Detect which cell encompasses the target text, then output its (X, Y) center coordinate. 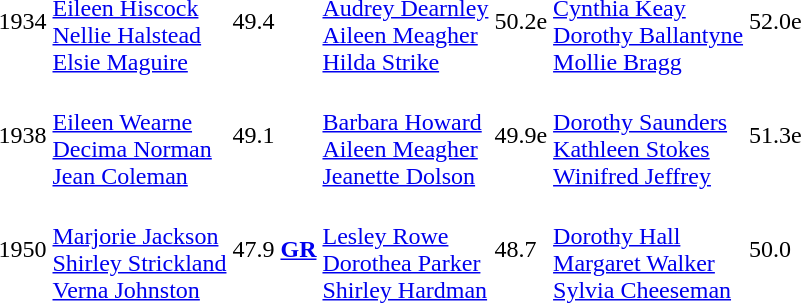
Dorothy SaundersKathleen StokesWinifred Jeffrey (648, 136)
49.1 (274, 136)
Barbara HowardAileen MeagherJeanette Dolson (406, 136)
49.9e (521, 136)
Eileen WearneDecima NormanJean Coleman (140, 136)
